Scan for the cell matching the given text and deliver its [X, Y] coordinate at center. 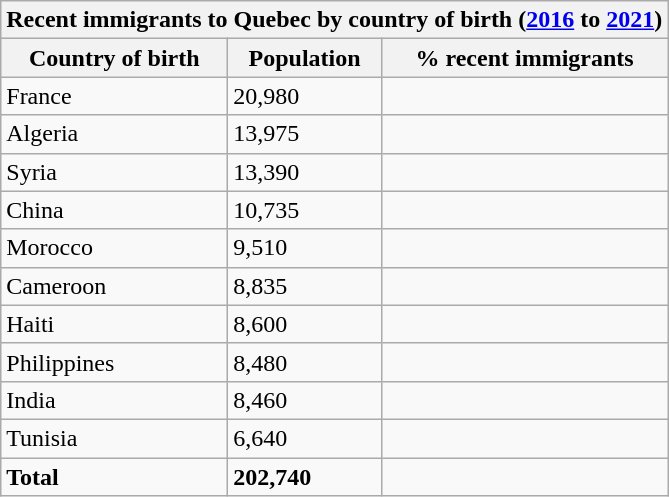
8,835 [305, 286]
China [114, 210]
8,460 [305, 400]
Syria [114, 172]
India [114, 400]
France [114, 96]
13,390 [305, 172]
8,600 [305, 324]
9,510 [305, 248]
13,975 [305, 134]
Algeria [114, 134]
Haiti [114, 324]
Philippines [114, 362]
Population [305, 58]
Tunisia [114, 438]
Cameroon [114, 286]
Morocco [114, 248]
Recent immigrants to Quebec by country of birth (2016 to 2021) [334, 20]
% recent immigrants [524, 58]
202,740 [305, 477]
10,735 [305, 210]
6,640 [305, 438]
Country of birth [114, 58]
Total [114, 477]
8,480 [305, 362]
20,980 [305, 96]
